Output the [X, Y] coordinate of the center of the cell containing the given text.  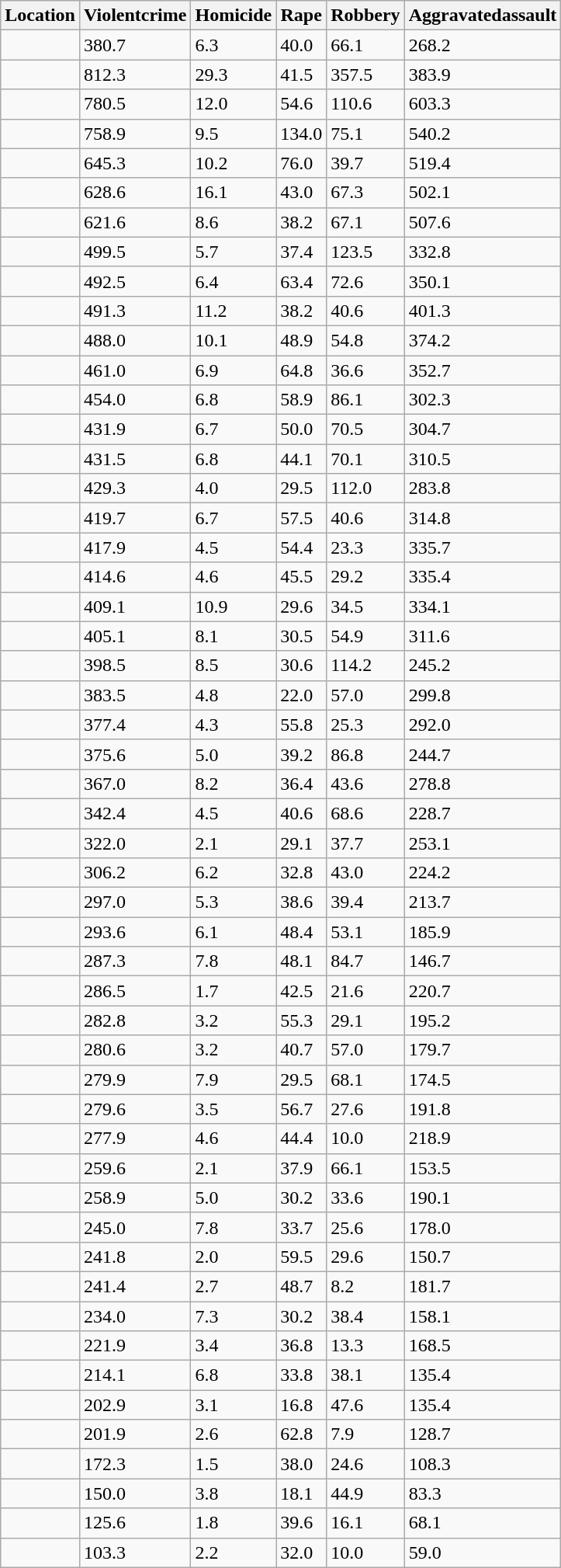
30.5 [301, 636]
286.5 [135, 991]
350.1 [483, 281]
39.2 [301, 754]
48.9 [301, 340]
10.2 [234, 163]
24.6 [365, 1464]
32.8 [301, 873]
245.2 [483, 666]
241.8 [135, 1257]
302.3 [483, 400]
342.4 [135, 813]
59.5 [301, 1257]
357.5 [365, 75]
58.9 [301, 400]
1.5 [234, 1464]
110.6 [365, 104]
287.3 [135, 961]
621.6 [135, 222]
30.6 [301, 666]
258.9 [135, 1198]
1.7 [234, 991]
228.7 [483, 813]
Robbery [365, 16]
67.3 [365, 193]
12.0 [234, 104]
213.7 [483, 902]
375.6 [135, 754]
181.7 [483, 1286]
2.6 [234, 1434]
224.2 [483, 873]
48.4 [301, 932]
352.7 [483, 370]
645.3 [135, 163]
13.3 [365, 1346]
283.8 [483, 488]
83.3 [483, 1493]
103.3 [135, 1552]
21.6 [365, 991]
278.8 [483, 784]
293.6 [135, 932]
488.0 [135, 340]
40.7 [301, 1050]
268.2 [483, 45]
50.0 [301, 429]
84.7 [365, 961]
134.0 [301, 134]
245.0 [135, 1227]
6.4 [234, 281]
2.7 [234, 1286]
4.8 [234, 695]
6.2 [234, 873]
36.6 [365, 370]
431.5 [135, 459]
38.1 [365, 1375]
150.7 [483, 1257]
8.1 [234, 636]
86.8 [365, 754]
383.5 [135, 695]
279.9 [135, 1080]
18.1 [301, 1493]
8.6 [234, 222]
55.8 [301, 725]
108.3 [483, 1464]
1.8 [234, 1523]
53.1 [365, 932]
27.6 [365, 1109]
56.7 [301, 1109]
195.2 [483, 1020]
150.0 [135, 1493]
214.1 [135, 1375]
6.1 [234, 932]
297.0 [135, 902]
2.2 [234, 1552]
146.7 [483, 961]
128.7 [483, 1434]
Violentcrime [135, 16]
5.7 [234, 252]
37.7 [365, 843]
32.0 [301, 1552]
282.8 [135, 1020]
62.8 [301, 1434]
158.1 [483, 1316]
220.7 [483, 991]
172.3 [135, 1464]
25.6 [365, 1227]
419.7 [135, 518]
39.6 [301, 1523]
314.8 [483, 518]
244.7 [483, 754]
332.8 [483, 252]
454.0 [135, 400]
6.3 [234, 45]
54.4 [301, 548]
299.8 [483, 695]
377.4 [135, 725]
43.6 [365, 784]
259.6 [135, 1168]
11.2 [234, 311]
29.2 [365, 577]
Location [40, 16]
38.4 [365, 1316]
780.5 [135, 104]
280.6 [135, 1050]
409.1 [135, 607]
70.1 [365, 459]
67.1 [365, 222]
429.3 [135, 488]
44.9 [365, 1493]
185.9 [483, 932]
47.6 [365, 1405]
9.5 [234, 134]
33.8 [301, 1375]
201.9 [135, 1434]
75.1 [365, 134]
54.6 [301, 104]
10.1 [234, 340]
10.9 [234, 607]
72.6 [365, 281]
502.1 [483, 193]
279.6 [135, 1109]
414.6 [135, 577]
374.2 [483, 340]
70.5 [365, 429]
499.5 [135, 252]
253.1 [483, 843]
123.5 [365, 252]
3.4 [234, 1346]
758.9 [135, 134]
179.7 [483, 1050]
277.9 [135, 1139]
38.6 [301, 902]
48.1 [301, 961]
168.5 [483, 1346]
380.7 [135, 45]
86.1 [365, 400]
33.7 [301, 1227]
383.9 [483, 75]
310.5 [483, 459]
16.8 [301, 1405]
492.5 [135, 281]
218.9 [483, 1139]
63.4 [301, 281]
42.5 [301, 991]
153.5 [483, 1168]
398.5 [135, 666]
41.5 [301, 75]
55.3 [301, 1020]
39.4 [365, 902]
174.5 [483, 1080]
431.9 [135, 429]
401.3 [483, 311]
44.4 [301, 1139]
461.0 [135, 370]
68.6 [365, 813]
304.7 [483, 429]
4.0 [234, 488]
37.9 [301, 1168]
178.0 [483, 1227]
519.4 [483, 163]
417.9 [135, 548]
Aggravatedassault [483, 16]
23.3 [365, 548]
45.5 [301, 577]
48.7 [301, 1286]
38.0 [301, 1464]
405.1 [135, 636]
322.0 [135, 843]
367.0 [135, 784]
241.4 [135, 1286]
36.4 [301, 784]
59.0 [483, 1552]
4.3 [234, 725]
335.4 [483, 577]
491.3 [135, 311]
Homicide [234, 16]
540.2 [483, 134]
812.3 [135, 75]
234.0 [135, 1316]
39.7 [365, 163]
6.9 [234, 370]
507.6 [483, 222]
29.3 [234, 75]
202.9 [135, 1405]
40.0 [301, 45]
7.3 [234, 1316]
54.8 [365, 340]
44.1 [301, 459]
36.8 [301, 1346]
190.1 [483, 1198]
306.2 [135, 873]
221.9 [135, 1346]
311.6 [483, 636]
8.5 [234, 666]
22.0 [301, 695]
37.4 [301, 252]
57.5 [301, 518]
5.3 [234, 902]
112.0 [365, 488]
Rape [301, 16]
292.0 [483, 725]
76.0 [301, 163]
3.8 [234, 1493]
114.2 [365, 666]
64.8 [301, 370]
334.1 [483, 607]
25.3 [365, 725]
54.9 [365, 636]
335.7 [483, 548]
3.1 [234, 1405]
603.3 [483, 104]
34.5 [365, 607]
628.6 [135, 193]
125.6 [135, 1523]
191.8 [483, 1109]
3.5 [234, 1109]
2.0 [234, 1257]
33.6 [365, 1198]
